Search for the cell housing the specified text and yield its [x, y] center coordinate. 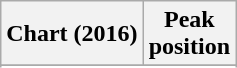
Chart (2016) [72, 34]
Peak position [189, 34]
